Capture the cell that displays the provided text and extract its [X, Y] central coordinate. 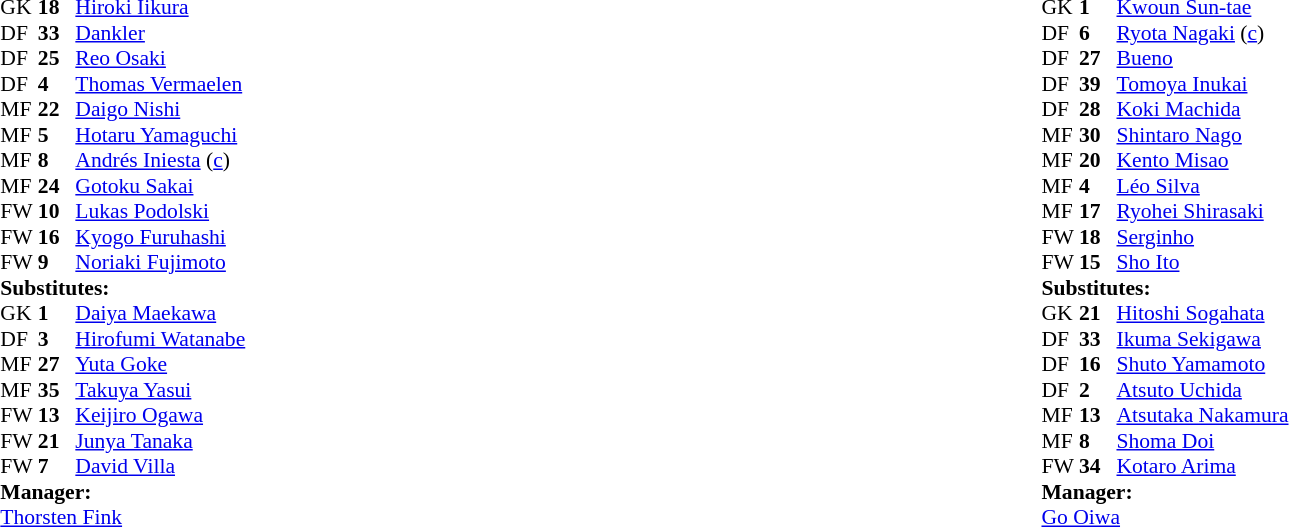
1 [57, 313]
Reo Osaki [160, 59]
Ikuma Sekigawa [1202, 339]
Junya Tanaka [160, 441]
Shuto Yamamoto [1202, 365]
5 [57, 135]
Thomas Vermaelen [160, 84]
30 [1098, 135]
Koki Machida [1202, 109]
Daigo Nishi [160, 109]
Dankler [160, 33]
Ryota Nagaki (c) [1202, 33]
Atsutaka Nakamura [1202, 415]
15 [1098, 263]
18 [1098, 237]
Kotaro Arima [1202, 467]
10 [57, 211]
35 [57, 390]
22 [57, 109]
9 [57, 263]
39 [1098, 84]
25 [57, 59]
20 [1098, 161]
17 [1098, 211]
34 [1098, 467]
6 [1098, 33]
Bueno [1202, 59]
2 [1098, 390]
Hitoshi Sogahata [1202, 313]
24 [57, 186]
Shoma Doi [1202, 441]
Kyogo Furuhashi [160, 237]
David Villa [160, 467]
Sho Ito [1202, 263]
Hirofumi Watanabe [160, 339]
Yuta Goke [160, 365]
28 [1098, 109]
Tomoya Inukai [1202, 84]
Ryohei Shirasaki [1202, 211]
Gotoku Sakai [160, 186]
Lukas Podolski [160, 211]
7 [57, 467]
Kento Misao [1202, 161]
Noriaki Fujimoto [160, 263]
Hotaru Yamaguchi [160, 135]
Takuya Yasui [160, 390]
3 [57, 339]
Shintaro Nago [1202, 135]
Daiya Maekawa [160, 313]
Léo Silva [1202, 186]
Serginho [1202, 237]
Andrés Iniesta (c) [160, 161]
Keijiro Ogawa [160, 415]
Atsuto Uchida [1202, 390]
